Determine the [X, Y] coordinate at the center of the cell enclosing the given text.  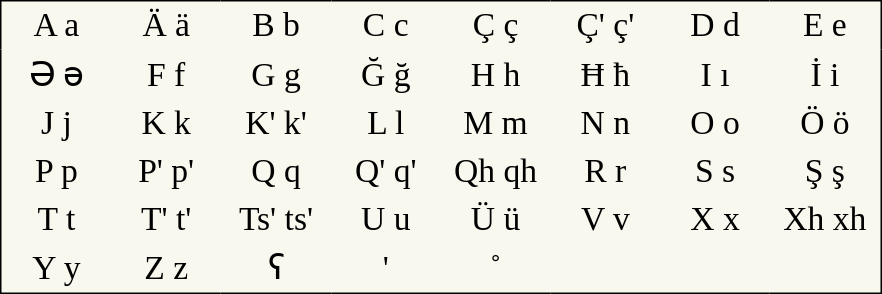
N n [605, 123]
L l [386, 123]
J j [56, 123]
M m [496, 123]
E e [826, 26]
Ç ç [496, 26]
Ö ö [826, 123]
Y y [56, 268]
Ü ü [496, 219]
H h [496, 75]
Z z [166, 268]
T t [56, 219]
K' k' [276, 123]
İ i [826, 75]
V v [605, 219]
A a [56, 26]
ʕ [276, 268]
Ħ ħ [605, 75]
˚ [496, 268]
Qh qh [496, 171]
B b [276, 26]
D d [715, 26]
Xh xh [826, 219]
Q q [276, 171]
G g [276, 75]
P' p' [166, 171]
K k [166, 123]
S s [715, 171]
Ts' ts' [276, 219]
C c [386, 26]
Ә ә [56, 75]
R r [605, 171]
O o [715, 123]
' [386, 268]
T' t' [166, 219]
X x [715, 219]
U u [386, 219]
I ı [715, 75]
F f [166, 75]
Q' q' [386, 171]
Ä ä [166, 26]
Ş ş [826, 171]
P p [56, 171]
Ç' ç' [605, 26]
Ğ ğ [386, 75]
